Search for the cell housing the specified text and yield its (X, Y) center coordinate. 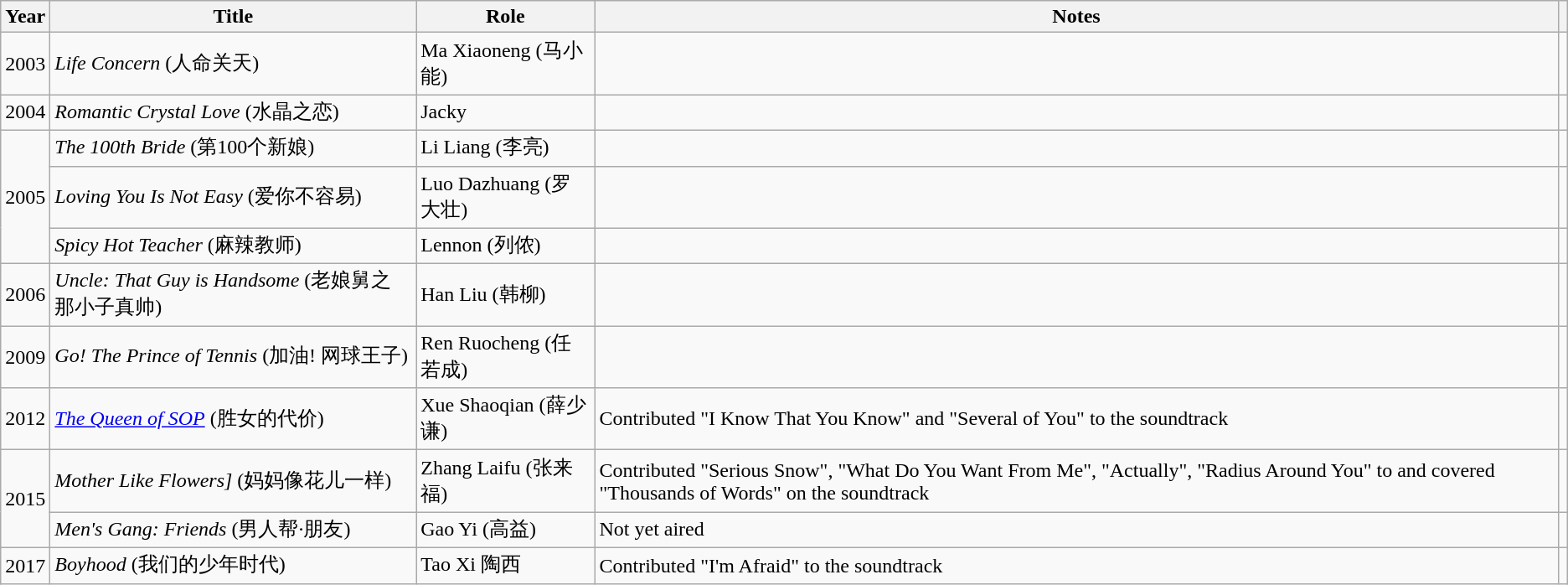
Title (233, 17)
Romantic Crystal Love (水晶之恋) (233, 112)
Year (25, 17)
Han Liu (韩柳) (506, 295)
2009 (25, 357)
The 100th Bride (第100个新娘) (233, 148)
Ren Ruocheng (任若成) (506, 357)
Contributed "I'm Afraid" to the soundtrack (1076, 565)
2015 (25, 500)
The Queen of SOP (胜女的代价) (233, 419)
Spicy Hot Teacher (麻辣教师) (233, 246)
Loving You Is Not Easy (爱你不容易) (233, 197)
2006 (25, 295)
Contributed "I Know That You Know" and "Several of You" to the soundtrack (1076, 419)
Role (506, 17)
2003 (25, 64)
Contributed "Serious Snow", "What Do You Want From Me", "Actually", "Radius Around You" to and covered "Thousands of Words" on the soundtrack (1076, 481)
Boyhood (我们的少年时代) (233, 565)
Mother Like Flowers] (妈妈像花儿一样) (233, 481)
Notes (1076, 17)
Go! The Prince of Tennis (加油! 网球王子) (233, 357)
Not yet aired (1076, 530)
2004 (25, 112)
Zhang Laifu (张来福) (506, 481)
2012 (25, 419)
Ma Xiaoneng (马小能) (506, 64)
Life Concern (人命关天) (233, 64)
Men's Gang: Friends (男人帮·朋友) (233, 530)
Gao Yi (高益) (506, 530)
Luo Dazhuang (罗大壮) (506, 197)
Tao Xi 陶西 (506, 565)
Lennon (列侬) (506, 246)
2017 (25, 565)
Li Liang (李亮) (506, 148)
2005 (25, 196)
Xue Shaoqian (薛少谦) (506, 419)
Jacky (506, 112)
Uncle: That Guy is Handsome (老娘舅之那小子真帅) (233, 295)
